Provide the (x, y) coordinate of the cell's center where the given text is located.  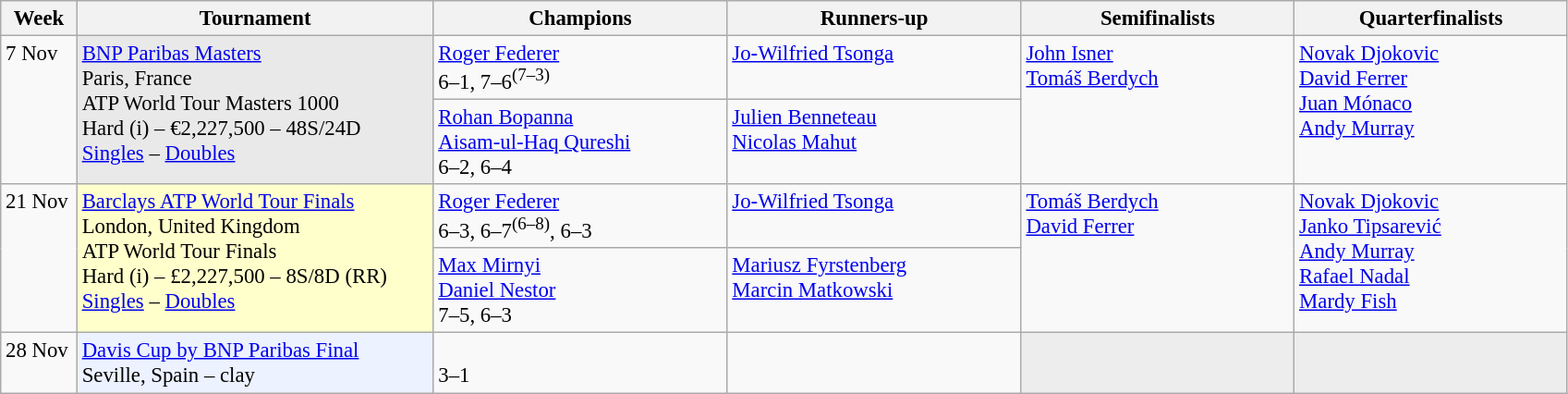
Novak Djokovic David Ferrer Juan Mónaco Andy Murray (1431, 111)
Runners-up (874, 18)
BNP Paribas Masters Paris, FranceATP World Tour Masters 1000Hard (i) – €2,227,500 – 48S/24DSingles – Doubles (255, 111)
John Isner Tomáš Berdych (1158, 111)
Roger Federer6–3, 6–7(6–8), 6–3 (580, 216)
Mariusz Fyrstenberg Marcin Matkowski (874, 290)
Champions (580, 18)
Barclays ATP World Tour Finals London, United KingdomATP World Tour FinalsHard (i) – £2,227,500 – 8S/8D (RR)Singles – Doubles (255, 259)
Max Mirnyi Daniel Nestor7–5, 6–3 (580, 290)
21 Nov (39, 259)
Novak Djokovic Janko Tipsarević Andy Murray Rafael Nadal Mardy Fish (1431, 259)
Week (39, 18)
Tomáš Berdych David Ferrer (1158, 259)
Quarterfinalists (1431, 18)
Roger Federer6–1, 7–6(7–3) (580, 68)
Rohan Bopanna Aisam-ul-Haq Qureshi6–2, 6–4 (580, 142)
Tournament (255, 18)
Julien Benneteau Nicolas Mahut (874, 142)
7 Nov (39, 111)
Semifinalists (1158, 18)
28 Nov (39, 363)
3–1 (580, 363)
Davis Cup by BNP Paribas Final Seville, Spain – clay (255, 363)
